Locate the cell with the specified text and output its (X, Y) center coordinate. 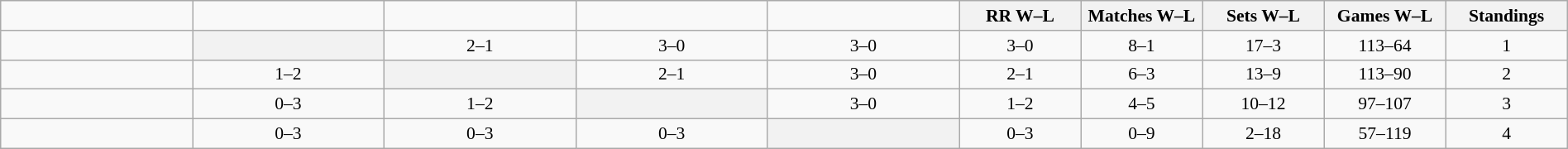
3 (1507, 104)
Sets W–L (1264, 16)
Games W–L (1384, 16)
13–9 (1264, 74)
0–9 (1141, 134)
4 (1507, 134)
RR W–L (1021, 16)
2–18 (1264, 134)
2 (1507, 74)
1 (1507, 46)
Standings (1507, 16)
4–5 (1141, 104)
10–12 (1264, 104)
113–64 (1384, 46)
Matches W–L (1141, 16)
97–107 (1384, 104)
6–3 (1141, 74)
57–119 (1384, 134)
113–90 (1384, 74)
17–3 (1264, 46)
8–1 (1141, 46)
